Return the [x, y] coordinate for the center point of the cell that contains the specified text.  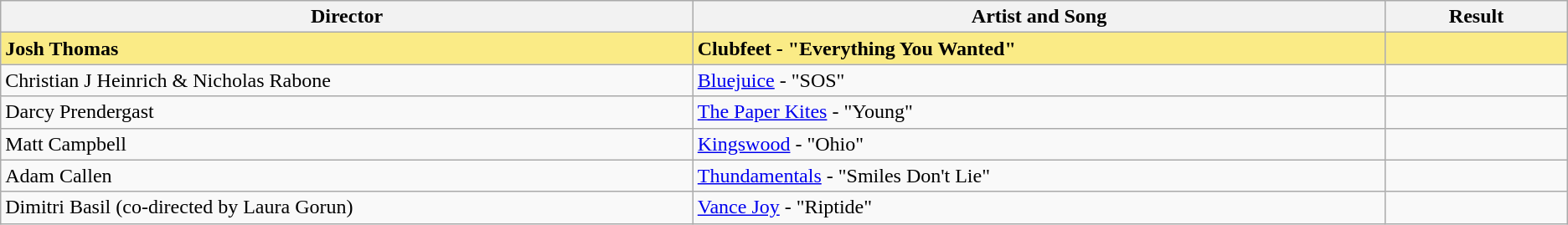
Darcy Prendergast [347, 112]
Vance Joy - "Riptide" [1039, 207]
Adam Callen [347, 176]
The Paper Kites - "Young" [1039, 112]
Bluejuice - "SOS" [1039, 80]
Christian J Heinrich & Nicholas Rabone [347, 80]
Artist and Song [1039, 17]
Thundamentals - "Smiles Don't Lie" [1039, 176]
Dimitri Basil (co-directed by Laura Gorun) [347, 207]
Kingswood - "Ohio" [1039, 144]
Result [1477, 17]
Clubfeet - "Everything You Wanted" [1039, 49]
Director [347, 17]
Josh Thomas [347, 49]
Matt Campbell [347, 144]
